Identify which cell holds the provided text, then report its (X, Y) central coordinate. 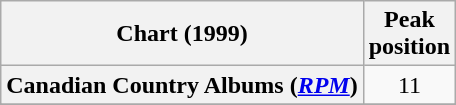
11 (409, 85)
Canadian Country Albums (RPM) (182, 85)
Peak position (409, 34)
Chart (1999) (182, 34)
